Extract the [X, Y] coordinate from the center of the cell holding the provided text.  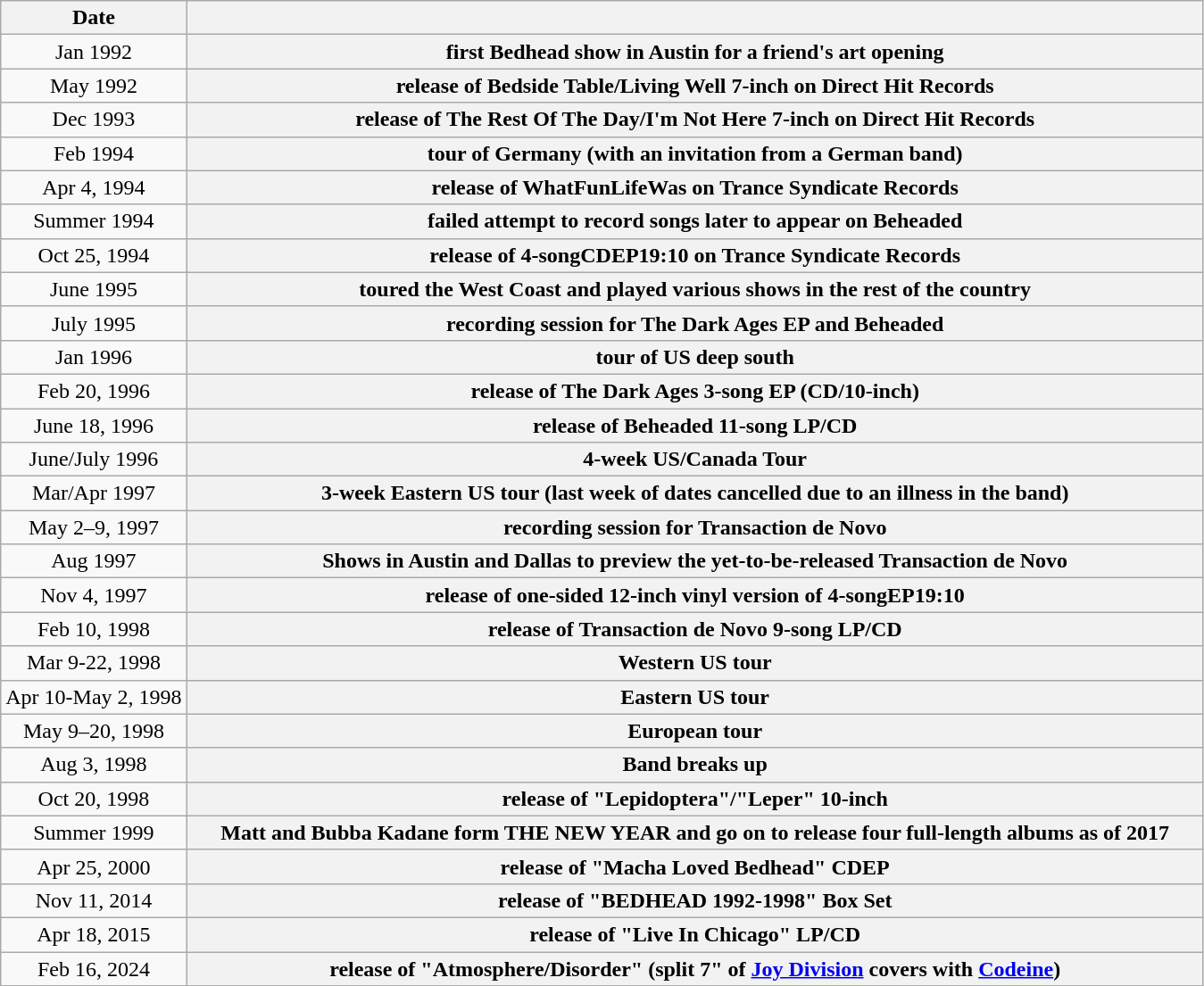
May 2–9, 1997 [94, 527]
Feb 20, 1996 [94, 391]
release of The Dark Ages 3-song EP (CD/10-inch) [694, 391]
release of WhatFunLifeWas on Trance Syndicate Records [694, 187]
release of Transaction de Novo 9-song LP/CD [694, 629]
Apr 18, 2015 [94, 934]
Nov 4, 1997 [94, 595]
Date [94, 18]
Apr 4, 1994 [94, 187]
Aug 1997 [94, 561]
Western US tour [694, 663]
4-week US/Canada Tour [694, 460]
Feb 16, 2024 [94, 968]
first Bedhead show in Austin for a friend's art opening [694, 52]
May 9–20, 1998 [94, 731]
failed attempt to record songs later to appear on Beheaded [694, 221]
Apr 10-May 2, 1998 [94, 697]
Matt and Bubba Kadane form THE NEW YEAR and go on to release four full-length albums as of 2017 [694, 833]
Shows in Austin and Dallas to preview the yet-to-be-released Transaction de Novo [694, 561]
Apr 25, 2000 [94, 866]
Summer 1994 [94, 221]
release of 4-songCDEP19:10 on Trance Syndicate Records [694, 255]
Eastern US tour [694, 697]
Jan 1996 [94, 357]
tour of US deep south [694, 357]
July 1995 [94, 323]
release of one-sided 12-inch vinyl version of 4-songEP19:10 [694, 595]
May 1992 [94, 86]
release of "Atmosphere/Disorder" (split 7" of Joy Division covers with Codeine) [694, 968]
recording session for Transaction de Novo [694, 527]
release of "Lepidoptera"/"Leper" 10-inch [694, 799]
June 1995 [94, 289]
Feb 1994 [94, 153]
Nov 11, 2014 [94, 900]
release of Bedside Table/Living Well 7-inch on Direct Hit Records [694, 86]
June/July 1996 [94, 460]
Mar/Apr 1997 [94, 493]
Band breaks up [694, 765]
Summer 1999 [94, 833]
release of "Live In Chicago" LP/CD [694, 934]
Aug 3, 1998 [94, 765]
Dec 1993 [94, 120]
tour of Germany (with an invitation from a German band) [694, 153]
Jan 1992 [94, 52]
release of "BEDHEAD 1992-1998" Box Set [694, 900]
Feb 10, 1998 [94, 629]
Mar 9-22, 1998 [94, 663]
release of The Rest Of The Day/I'm Not Here 7-inch on Direct Hit Records [694, 120]
3-week Eastern US tour (last week of dates cancelled due to an illness in the band) [694, 493]
June 18, 1996 [94, 426]
release of "Macha Loved Bedhead" CDEP [694, 866]
European tour [694, 731]
toured the West Coast and played various shows in the rest of the country [694, 289]
Oct 25, 1994 [94, 255]
Oct 20, 1998 [94, 799]
recording session for The Dark Ages EP and Beheaded [694, 323]
release of Beheaded 11-song LP/CD [694, 426]
